Provide the (x, y) coordinate of the cell's center where the given text is located.  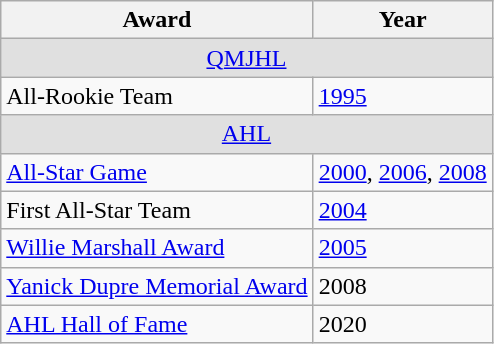
All-Rookie Team (157, 96)
Willie Marshall Award (157, 248)
AHL Hall of Fame (157, 324)
Year (402, 20)
2008 (402, 286)
2000, 2006, 2008 (402, 172)
QMJHL (246, 58)
2005 (402, 248)
Award (157, 20)
2004 (402, 210)
Yanick Dupre Memorial Award (157, 286)
2020 (402, 324)
First All-Star Team (157, 210)
All-Star Game (157, 172)
1995 (402, 96)
AHL (246, 134)
